Provide the (x, y) coordinate of the cell's center where the given text is located.  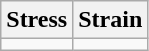
Stress (37, 20)
Strain (110, 20)
